Scan for the cell matching the given text and deliver its (X, Y) coordinate at center. 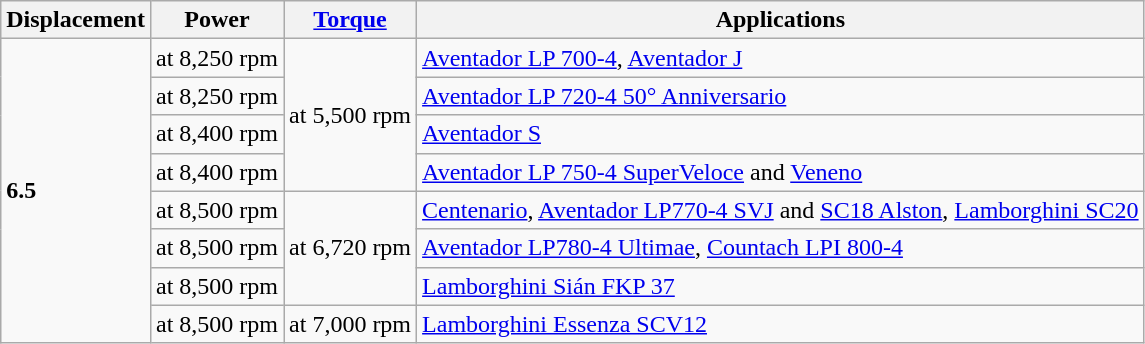
Applications (781, 20)
Centenario, Aventador LP770-4 SVJ and SC18 Alston, Lamborghini SC20 (781, 210)
6.5 (76, 191)
Power (216, 20)
Displacement (76, 20)
at 6,720 rpm (350, 248)
Aventador S (781, 134)
Aventador LP 750-4 SuperVeloce and Veneno (781, 172)
Torque (350, 20)
Lamborghini Sián FKP 37 (781, 286)
Aventador LP 720-4 50° Anniversario (781, 96)
Aventador LP780-4 Ultimae, Countach LPI 800-4 (781, 248)
Lamborghini Essenza SCV12 (781, 324)
at 7,000 rpm (350, 324)
at 5,500 rpm (350, 115)
Aventador LP 700-4, Aventador J (781, 58)
